From the cell containing the given text, extract its center point as (x, y) coordinate. 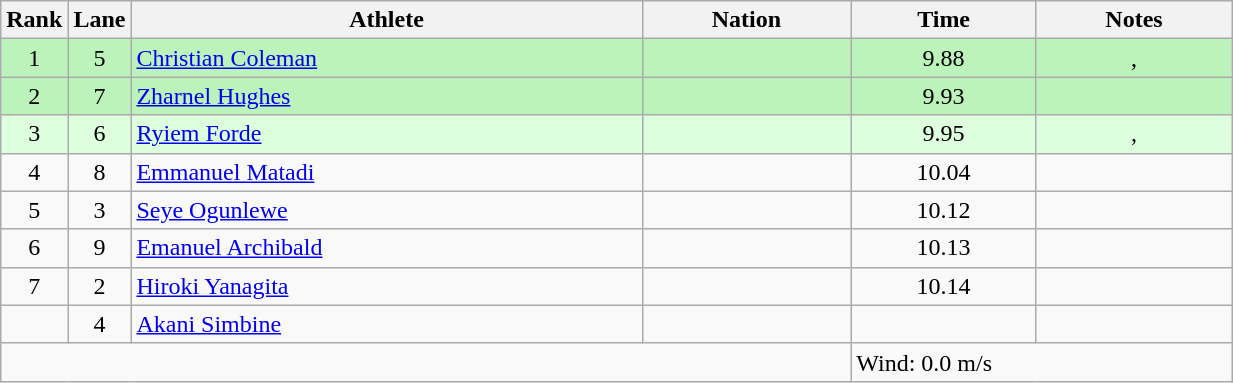
Akani Simbine (386, 324)
Seye Ogunlewe (386, 210)
Time (944, 20)
Wind: 0.0 m/s (1042, 362)
Notes (1134, 20)
Christian Coleman (386, 58)
Emmanuel Matadi (386, 172)
10.12 (944, 210)
9.93 (944, 96)
8 (100, 172)
9 (100, 248)
10.04 (944, 172)
Hiroki Yanagita (386, 286)
9.95 (944, 134)
Emanuel Archibald (386, 248)
1 (34, 58)
10.13 (944, 248)
9.88 (944, 58)
Athlete (386, 20)
Zharnel Hughes (386, 96)
Ryiem Forde (386, 134)
Rank (34, 20)
10.14 (944, 286)
Nation (746, 20)
Lane (100, 20)
